Output the [X, Y] coordinate of the center of the cell containing the given text.  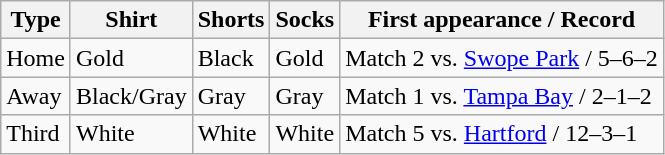
Black [231, 58]
Away [36, 96]
Shorts [231, 20]
First appearance / Record [502, 20]
Shirt [131, 20]
Match 5 vs. Hartford / 12–3–1 [502, 134]
Third [36, 134]
Match 2 vs. Swope Park / 5–6–2 [502, 58]
Match 1 vs. Tampa Bay / 2–1–2 [502, 96]
Black/Gray [131, 96]
Type [36, 20]
Socks [305, 20]
Home [36, 58]
